Identify which cell holds the provided text, then report its [x, y] central coordinate. 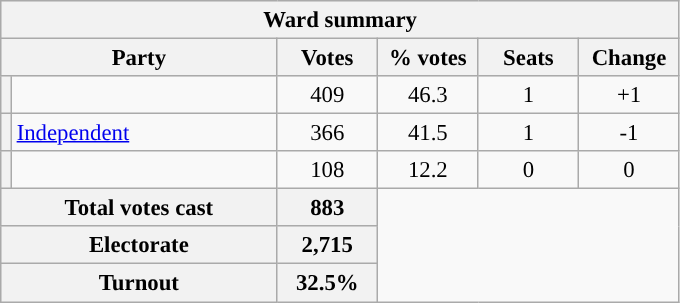
+1 [630, 95]
Total votes cast [139, 208]
108 [328, 170]
Electorate [139, 245]
Seats [528, 58]
41.5 [428, 133]
32.5% [328, 283]
-1 [630, 133]
Party [139, 58]
46.3 [428, 95]
883 [328, 208]
409 [328, 95]
% votes [428, 58]
366 [328, 133]
2,715 [328, 245]
Ward summary [340, 20]
Independent [144, 133]
Votes [328, 58]
Turnout [139, 283]
Change [630, 58]
12.2 [428, 170]
